Pinpoint the cell where the given text exists, returning its (X, Y) midpoint coordinate. 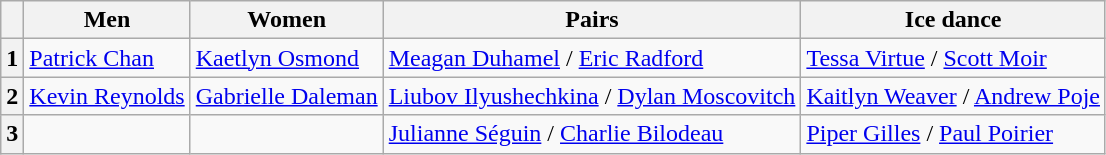
Piper Gilles / Paul Poirier (954, 134)
Kaitlyn Weaver / Andrew Poje (954, 96)
Pairs (592, 20)
Meagan Duhamel / Eric Radford (592, 58)
3 (12, 134)
Patrick Chan (107, 58)
Kevin Reynolds (107, 96)
Julianne Séguin / Charlie Bilodeau (592, 134)
Tessa Virtue / Scott Moir (954, 58)
Kaetlyn Osmond (286, 58)
Women (286, 20)
Gabrielle Daleman (286, 96)
Liubov Ilyushechkina / Dylan Moscovitch (592, 96)
1 (12, 58)
Men (107, 20)
Ice dance (954, 20)
2 (12, 96)
